Extract the [X, Y] coordinate from the center of the cell holding the provided text.  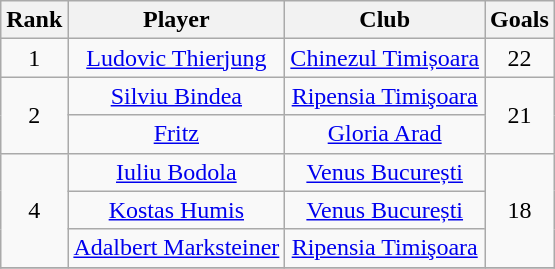
Player [176, 20]
2 [34, 115]
Chinezul Timișoara [385, 58]
Kostas Humis [176, 210]
Club [385, 20]
1 [34, 58]
Goals [520, 20]
22 [520, 58]
21 [520, 115]
Gloria Arad [385, 134]
Ludovic Thierjung [176, 58]
Rank [34, 20]
4 [34, 210]
Iuliu Bodola [176, 172]
18 [520, 210]
Silviu Bindea [176, 96]
Fritz [176, 134]
Adalbert Marksteiner [176, 248]
